Scan for the cell matching the given text and deliver its (X, Y) coordinate at center. 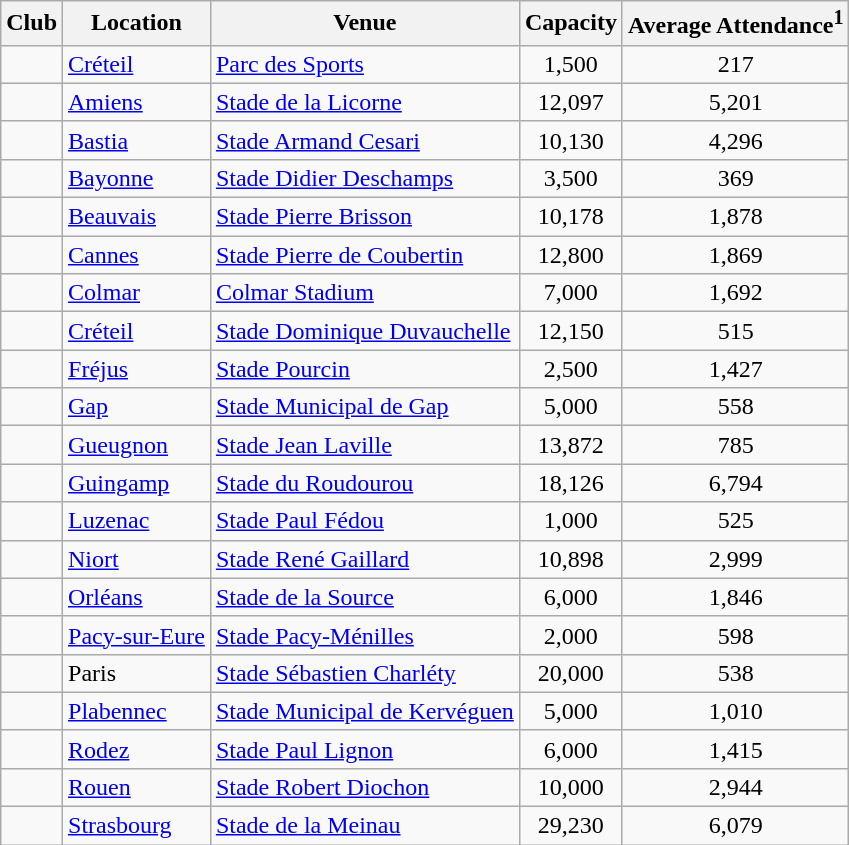
Stade Dominique Duvauchelle (364, 331)
Venue (364, 24)
Stade Jean Laville (364, 445)
Rodez (137, 749)
7,000 (570, 293)
18,126 (570, 483)
10,130 (570, 140)
Average Attendance1 (736, 24)
Stade Municipal de Gap (364, 407)
Amiens (137, 102)
1,010 (736, 711)
Bastia (137, 140)
6,794 (736, 483)
515 (736, 331)
Stade de la Meinau (364, 826)
29,230 (570, 826)
2,944 (736, 787)
Gap (137, 407)
369 (736, 178)
Orléans (137, 597)
Stade de la Licorne (364, 102)
Club (32, 24)
12,097 (570, 102)
20,000 (570, 673)
Location (137, 24)
Stade Armand Cesari (364, 140)
Stade Didier Deschamps (364, 178)
10,000 (570, 787)
1,692 (736, 293)
Colmar (137, 293)
2,000 (570, 635)
2,999 (736, 559)
Stade Pourcin (364, 369)
3,500 (570, 178)
Stade du Roudourou (364, 483)
Niort (137, 559)
Guingamp (137, 483)
10,178 (570, 217)
1,427 (736, 369)
Colmar Stadium (364, 293)
Rouen (137, 787)
12,150 (570, 331)
Stade Sébastien Charléty (364, 673)
2,500 (570, 369)
1,869 (736, 255)
Bayonne (137, 178)
558 (736, 407)
1,846 (736, 597)
1,000 (570, 521)
Pacy-sur-Eure (137, 635)
Parc des Sports (364, 64)
Stade Pierre de Coubertin (364, 255)
Stade René Gaillard (364, 559)
Paris (137, 673)
538 (736, 673)
Stade Paul Fédou (364, 521)
12,800 (570, 255)
Stade Robert Diochon (364, 787)
4,296 (736, 140)
10,898 (570, 559)
6,079 (736, 826)
Plabennec (137, 711)
Luzenac (137, 521)
785 (736, 445)
13,872 (570, 445)
Beauvais (137, 217)
Stade Pacy-Ménilles (364, 635)
525 (736, 521)
Stade Pierre Brisson (364, 217)
Capacity (570, 24)
217 (736, 64)
1,500 (570, 64)
598 (736, 635)
Stade de la Source (364, 597)
Strasbourg (137, 826)
Gueugnon (137, 445)
Cannes (137, 255)
Stade Municipal de Kervéguen (364, 711)
1,415 (736, 749)
Fréjus (137, 369)
1,878 (736, 217)
Stade Paul Lignon (364, 749)
5,201 (736, 102)
